From the cell containing the given text, extract its center point as (X, Y) coordinate. 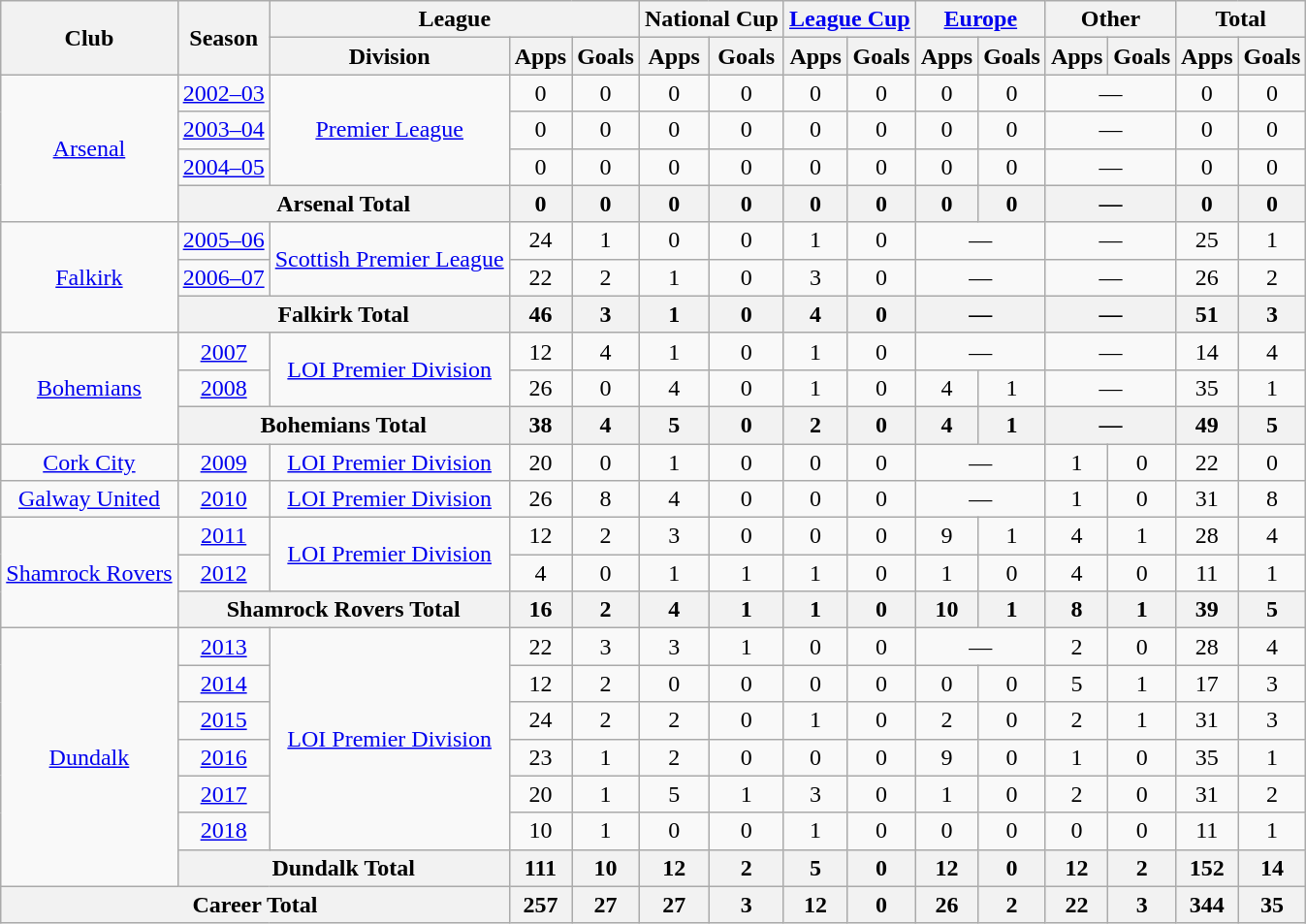
2008 (223, 388)
League Cup (849, 19)
Career Total (255, 905)
2003–04 (223, 130)
25 (1207, 240)
39 (1207, 610)
2007 (223, 351)
2014 (223, 684)
17 (1207, 684)
Season (223, 38)
Total (1241, 19)
2017 (223, 794)
344 (1207, 905)
Bohemians Total (343, 425)
National Cup (712, 19)
2013 (223, 647)
Shamrock Rovers (89, 573)
16 (540, 610)
League (454, 19)
Club (89, 38)
51 (1207, 314)
2005–06 (223, 240)
2016 (223, 757)
Premier League (390, 130)
Cork City (89, 462)
2009 (223, 462)
2006–07 (223, 277)
Galway United (89, 499)
152 (1207, 868)
49 (1207, 425)
2004–05 (223, 167)
2018 (223, 831)
Other (1110, 19)
Arsenal (89, 148)
Europe (980, 19)
Falkirk Total (343, 314)
Bohemians (89, 388)
46 (540, 314)
2012 (223, 573)
111 (540, 868)
Shamrock Rovers Total (343, 610)
Dundalk Total (343, 868)
Falkirk (89, 277)
38 (540, 425)
Scottish Premier League (390, 259)
23 (540, 757)
257 (540, 905)
Dundalk (89, 757)
Arsenal Total (343, 204)
2010 (223, 499)
2002–03 (223, 93)
Division (390, 56)
2015 (223, 720)
2011 (223, 536)
